Detect which cell encompasses the target text, then output its (x, y) center coordinate. 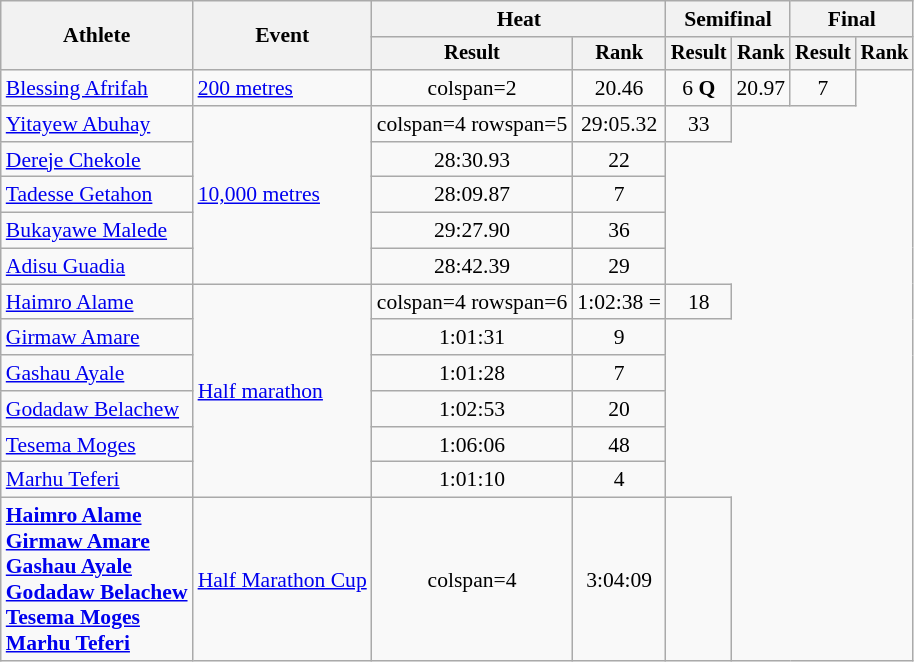
Blessing Afrifah (97, 88)
Event (282, 36)
Gashau Ayale (97, 373)
colspan=4 rowspan=6 (472, 302)
48 (619, 445)
colspan=4 (472, 580)
Girmaw Amare (97, 338)
200 metres (282, 88)
33 (699, 124)
Half Marathon Cup (282, 580)
29:27.90 (472, 231)
28:09.87 (472, 195)
29:05.32 (619, 124)
18 (699, 302)
colspan=2 (472, 88)
Semifinal (728, 19)
1:01:28 (472, 373)
10,000 metres (282, 195)
6 Q (699, 88)
Dereje Chekole (97, 160)
1:06:06 (472, 445)
Bukayawe Malede (97, 231)
22 (619, 160)
20.97 (760, 88)
Tesema Moges (97, 445)
3:04:09 (619, 580)
1:02:38 = (619, 302)
29 (619, 267)
Yitayew Abuhay (97, 124)
20.46 (619, 88)
Half marathon (282, 391)
1:02:53 (472, 409)
9 (619, 338)
1:01:31 (472, 338)
4 (619, 480)
28:30.93 (472, 160)
Adisu Guadia (97, 267)
20 (619, 409)
Marhu Teferi (97, 480)
Haimro AlameGirmaw AmareGashau AyaleGodadaw BelachewTesema MogesMarhu Teferi (97, 580)
colspan=4 rowspan=5 (472, 124)
28:42.39 (472, 267)
Final (852, 19)
Haimro Alame (97, 302)
Tadesse Getahon (97, 195)
Athlete (97, 36)
1:01:10 (472, 480)
Godadaw Belachew (97, 409)
36 (619, 231)
Heat (519, 19)
